Search for the cell housing the specified text and yield its [x, y] center coordinate. 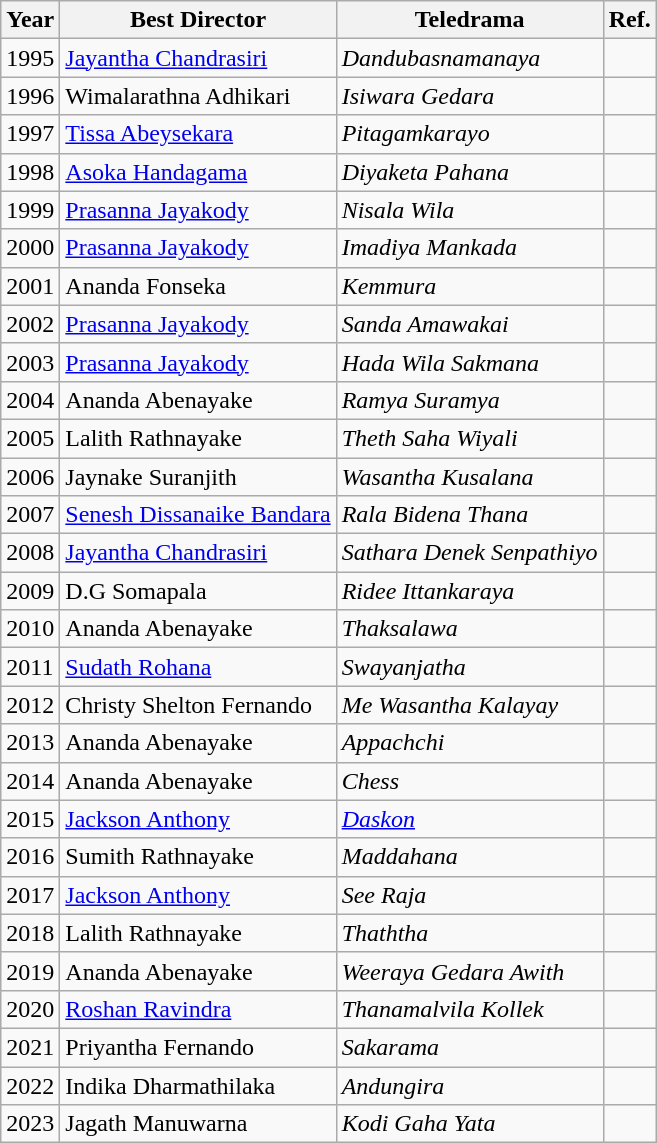
2003 [30, 362]
Daskon [470, 819]
Sumith Rathnayake [198, 857]
Indika Dharmathilaka [198, 1085]
Asoka Handagama [198, 172]
Teledrama [470, 20]
Weeraya Gedara Awith [470, 971]
2007 [30, 515]
Swayanjatha [470, 667]
Senesh Dissanaike Bandara [198, 515]
2015 [30, 819]
2014 [30, 781]
Appachchi [470, 743]
Sanda Amawakai [470, 324]
See Raja [470, 895]
Priyantha Fernando [198, 1047]
Thaksalawa [470, 629]
2006 [30, 477]
2018 [30, 933]
2008 [30, 553]
2011 [30, 667]
Diyaketa Pahana [470, 172]
Andungira [470, 1085]
1997 [30, 134]
Wimalarathna Adhikari [198, 96]
Wasantha Kusalana [470, 477]
Christy Shelton Fernando [198, 705]
Hada Wila Sakmana [470, 362]
2009 [30, 591]
Kodi Gaha Yata [470, 1124]
2020 [30, 1009]
2021 [30, 1047]
2002 [30, 324]
Sathara Denek Senpathiyo [470, 553]
Sudath Rohana [198, 667]
Isiwara Gedara [470, 96]
Theth Saha Wiyali [470, 438]
Ramya Suramya [470, 400]
Rala Bidena Thana [470, 515]
2005 [30, 438]
Imadiya Mankada [470, 248]
Pitagamkarayo [470, 134]
Ridee Ittankaraya [470, 591]
2019 [30, 971]
2001 [30, 286]
1995 [30, 58]
2017 [30, 895]
D.G Somapala [198, 591]
Roshan Ravindra [198, 1009]
Sakarama [470, 1047]
Dandubasnamanaya [470, 58]
2000 [30, 248]
2012 [30, 705]
Thaththa [470, 933]
Thanamalvila Kollek [470, 1009]
2013 [30, 743]
Ananda Fonseka [198, 286]
2004 [30, 400]
Chess [470, 781]
1999 [30, 210]
Maddahana [470, 857]
Best Director [198, 20]
Tissa Abeysekara [198, 134]
Ref. [630, 20]
2016 [30, 857]
2022 [30, 1085]
Year [30, 20]
2023 [30, 1124]
1998 [30, 172]
2010 [30, 629]
1996 [30, 96]
Kemmura [470, 286]
Nisala Wila [470, 210]
Jagath Manuwarna [198, 1124]
Me Wasantha Kalayay [470, 705]
Jaynake Suranjith [198, 477]
